Locate the cell with the specified text and output its (x, y) center coordinate. 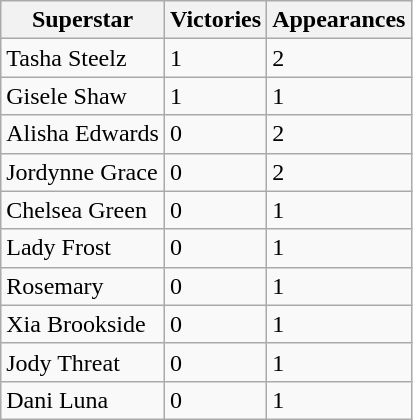
Victories (215, 20)
Gisele Shaw (83, 96)
Jody Threat (83, 362)
Lady Frost (83, 248)
Dani Luna (83, 400)
Appearances (339, 20)
Rosemary (83, 286)
Tasha Steelz (83, 58)
Alisha Edwards (83, 134)
Superstar (83, 20)
Xia Brookside (83, 324)
Chelsea Green (83, 210)
Jordynne Grace (83, 172)
